Find where the given text appears and provide that cell's center as (X, Y) coordinate. 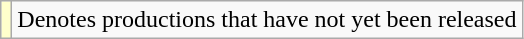
Denotes productions that have not yet been released (267, 20)
